Return [X, Y] of the center of cell containing provided text 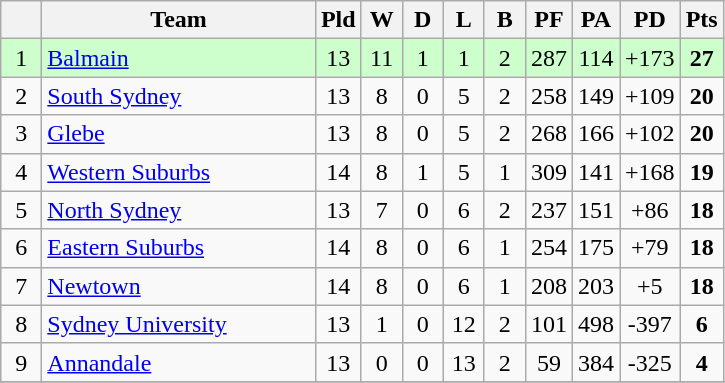
D [422, 20]
+109 [650, 96]
149 [596, 96]
PD [650, 20]
208 [548, 286]
151 [596, 210]
9 [22, 362]
498 [596, 324]
Pld [338, 20]
Sydney University [179, 324]
175 [596, 248]
Annandale [179, 362]
North Sydney [179, 210]
+79 [650, 248]
PF [548, 20]
11 [382, 58]
309 [548, 172]
114 [596, 58]
+168 [650, 172]
237 [548, 210]
Eastern Suburbs [179, 248]
-397 [650, 324]
W [382, 20]
-325 [650, 362]
3 [22, 134]
L [464, 20]
Balmain [179, 58]
59 [548, 362]
Glebe [179, 134]
12 [464, 324]
South Sydney [179, 96]
+102 [650, 134]
101 [548, 324]
B [504, 20]
203 [596, 286]
PA [596, 20]
Team [179, 20]
Pts [702, 20]
287 [548, 58]
+173 [650, 58]
268 [548, 134]
Newtown [179, 286]
+5 [650, 286]
258 [548, 96]
141 [596, 172]
+86 [650, 210]
19 [702, 172]
384 [596, 362]
27 [702, 58]
166 [596, 134]
254 [548, 248]
Western Suburbs [179, 172]
